Return the [X, Y] coordinate for the center point of the cell that contains the specified text.  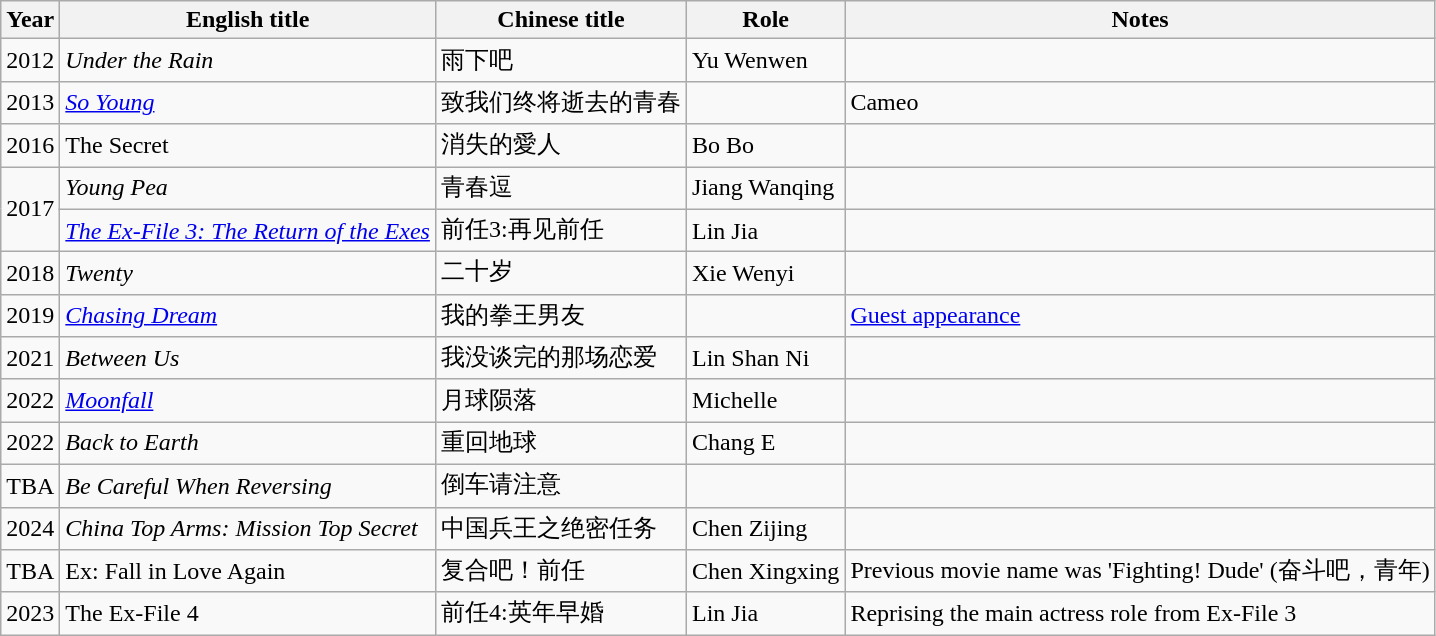
Young Pea [248, 188]
Ex: Fall in Love Again [248, 572]
Jiang Wanqing [766, 188]
Be Careful When Reversing [248, 486]
Twenty [248, 274]
Xie Wenyi [766, 274]
雨下吧 [560, 60]
Michelle [766, 400]
Notes [1140, 20]
So Young [248, 102]
China Top Arms: Mission Top Secret [248, 528]
Chasing Dream [248, 316]
2016 [30, 146]
2018 [30, 274]
Reprising the main actress role from Ex-File 3 [1140, 614]
English title [248, 20]
Lin Shan Ni [766, 358]
Between Us [248, 358]
2013 [30, 102]
The Ex-File 4 [248, 614]
倒车请注意 [560, 486]
消失的愛人 [560, 146]
2024 [30, 528]
我没谈完的那场恋爱 [560, 358]
复合吧！前任 [560, 572]
二十岁 [560, 274]
Chen Zijing [766, 528]
Back to Earth [248, 444]
The Ex-File 3: The Return of the Exes [248, 230]
2019 [30, 316]
Chen Xingxing [766, 572]
Previous movie name was 'Fighting! Dude' (奋斗吧，青年) [1140, 572]
Year [30, 20]
2017 [30, 208]
前任3:再见前任 [560, 230]
致我们终将逝去的青春 [560, 102]
前任4:英年早婚 [560, 614]
青春逗 [560, 188]
Guest appearance [1140, 316]
Under the Rain [248, 60]
Yu Wenwen [766, 60]
Chang E [766, 444]
2012 [30, 60]
2021 [30, 358]
月球陨落 [560, 400]
Role [766, 20]
Moonfall [248, 400]
2023 [30, 614]
重回地球 [560, 444]
中国兵王之绝密任务 [560, 528]
Chinese title [560, 20]
我的拳王男友 [560, 316]
Cameo [1140, 102]
Bo Bo [766, 146]
The Secret [248, 146]
